Output the (x, y) coordinate of the center of the cell containing the given text.  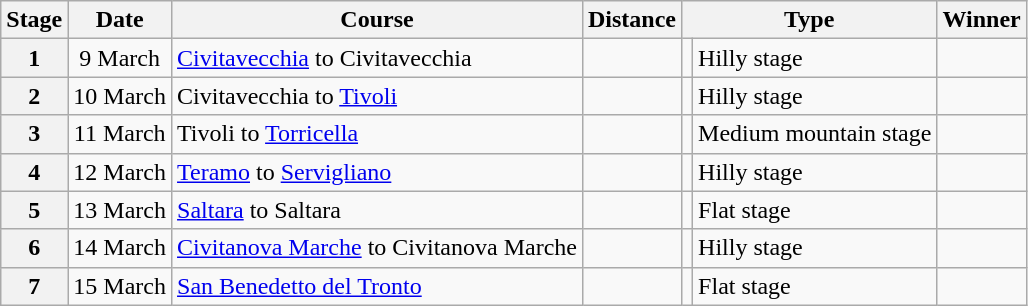
5 (34, 210)
15 March (120, 286)
San Benedetto del Tronto (378, 286)
Teramo to Servigliano (378, 172)
Medium mountain stage (815, 134)
11 March (120, 134)
Type (810, 20)
Date (120, 20)
12 March (120, 172)
Tivoli to Torricella (378, 134)
14 March (120, 248)
Stage (34, 20)
Civitavecchia to Tivoli (378, 96)
Winner (982, 20)
Saltara to Saltara (378, 210)
Course (378, 20)
1 (34, 58)
10 March (120, 96)
6 (34, 248)
7 (34, 286)
Distance (632, 20)
13 March (120, 210)
4 (34, 172)
Civitanova Marche to Civitanova Marche (378, 248)
9 March (120, 58)
3 (34, 134)
2 (34, 96)
Civitavecchia to Civitavecchia (378, 58)
